Provide the [X, Y] coordinate of the cell's center where the given text is located.  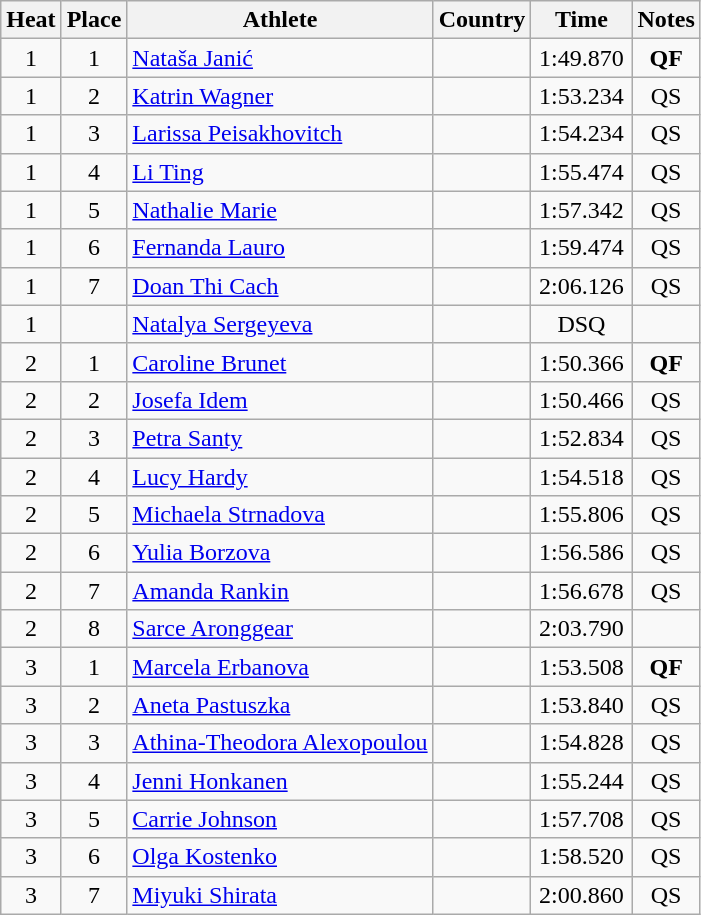
1:49.870 [582, 58]
Yulia Borzova [280, 553]
Amanda Rankin [280, 591]
Li Ting [280, 172]
1:57.342 [582, 210]
Larissa Peisakhovitch [280, 134]
1:57.708 [582, 819]
Athlete [280, 20]
Carrie Johnson [280, 819]
Athina-Theodora Alexopoulou [280, 743]
2:03.790 [582, 629]
1:53.234 [582, 96]
1:53.508 [582, 667]
8 [94, 629]
1:53.840 [582, 705]
Lucy Hardy [280, 477]
Notes [666, 20]
1:50.366 [582, 362]
1:56.586 [582, 553]
1:55.244 [582, 781]
Heat [31, 20]
Jenni Honkanen [280, 781]
Olga Kostenko [280, 857]
Nathalie Marie [280, 210]
Sarce Aronggear [280, 629]
Katrin Wagner [280, 96]
Michaela Strnadova [280, 515]
2:00.860 [582, 895]
1:54.234 [582, 134]
1:55.474 [582, 172]
2:06.126 [582, 286]
Caroline Brunet [280, 362]
1:59.474 [582, 248]
Place [94, 20]
Miyuki Shirata [280, 895]
1:54.518 [582, 477]
Country [482, 20]
1:56.678 [582, 591]
1:55.806 [582, 515]
Josefa Idem [280, 400]
Fernanda Lauro [280, 248]
Nataša Janić [280, 58]
1:50.466 [582, 400]
1:52.834 [582, 438]
DSQ [582, 324]
1:58.520 [582, 857]
Marcela Erbanova [280, 667]
Petra Santy [280, 438]
Aneta Pastuszka [280, 705]
Natalya Sergeyeva [280, 324]
Time [582, 20]
1:54.828 [582, 743]
Doan Thi Cach [280, 286]
